Determine the [X, Y] coordinate at the center of the cell enclosing the given text.  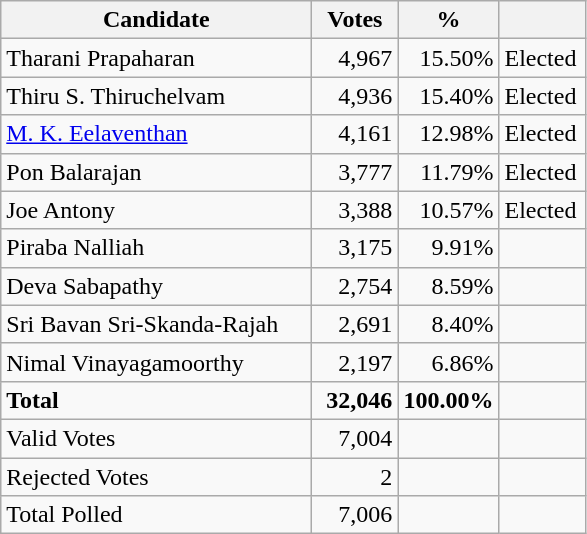
7,006 [355, 515]
4,967 [355, 58]
4,161 [355, 134]
Nimal Vinayagamoorthy [156, 362]
3,777 [355, 172]
Thiru S. Thiruchelvam [156, 96]
% [448, 20]
11.79% [448, 172]
2 [355, 477]
Votes [355, 20]
15.50% [448, 58]
4,936 [355, 96]
3,175 [355, 248]
M. K. Eelaventhan [156, 134]
9.91% [448, 248]
Valid Votes [156, 438]
Total [156, 400]
Pon Balarajan [156, 172]
3,388 [355, 210]
Sri Bavan Sri-Skanda-Rajah [156, 324]
Tharani Prapaharan [156, 58]
Total Polled [156, 515]
8.59% [448, 286]
2,754 [355, 286]
Rejected Votes [156, 477]
15.40% [448, 96]
12.98% [448, 134]
Deva Sabapathy [156, 286]
2,691 [355, 324]
100.00% [448, 400]
Piraba Nalliah [156, 248]
32,046 [355, 400]
8.40% [448, 324]
7,004 [355, 438]
10.57% [448, 210]
Joe Antony [156, 210]
6.86% [448, 362]
Candidate [156, 20]
2,197 [355, 362]
